Scan for the cell matching the given text and deliver its (X, Y) coordinate at center. 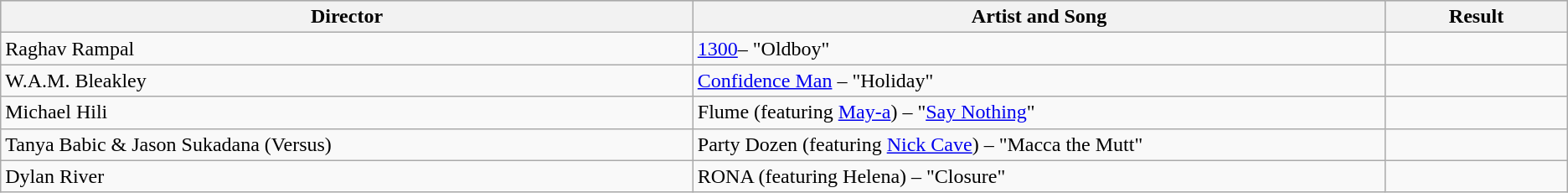
Artist and Song (1039, 17)
Director (347, 17)
Dylan River (347, 176)
Result (1477, 17)
Michael Hili (347, 112)
Raghav Rampal (347, 49)
W.A.M. Bleakley (347, 81)
Party Dozen (featuring Nick Cave) – "Macca the Mutt" (1039, 144)
RONA (featuring Helena) – "Closure" (1039, 176)
Tanya Babic & Jason Sukadana (Versus) (347, 144)
Flume (featuring May-a) – "Say Nothing" (1039, 112)
1300– "Oldboy" (1039, 49)
Confidence Man – "Holiday" (1039, 81)
